Extract the [X, Y] coordinate from the center of the cell holding the provided text.  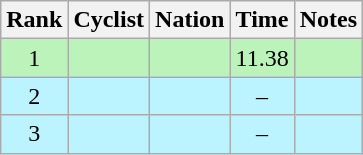
Time [262, 20]
Cyclist [109, 20]
1 [34, 58]
Notes [328, 20]
3 [34, 134]
Rank [34, 20]
2 [34, 96]
Nation [190, 20]
11.38 [262, 58]
